Provide the [X, Y] coordinate of the cell's center where the given text is located.  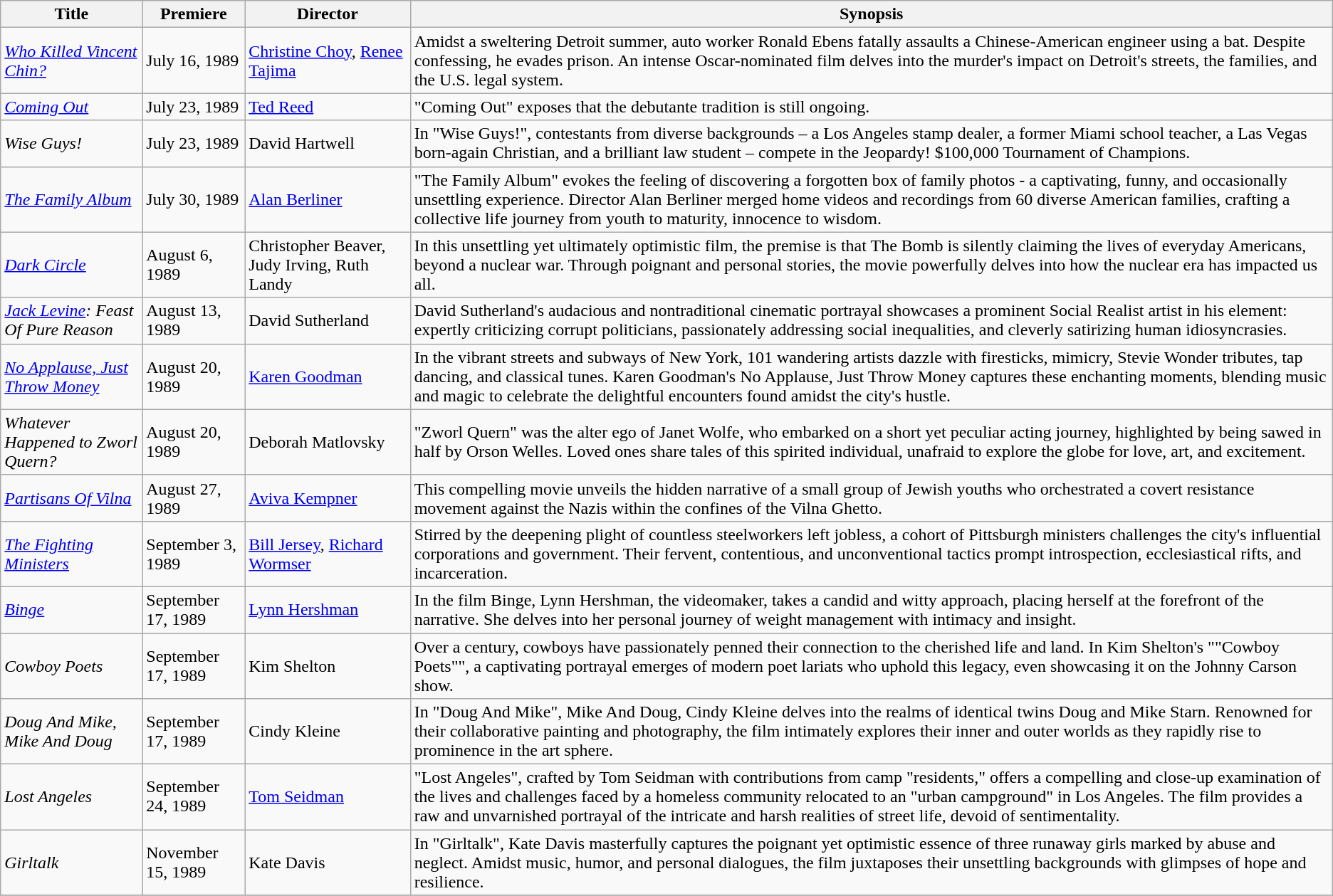
The Fighting Ministers [71, 554]
September 3, 1989 [194, 554]
Tom Seidman [328, 797]
July 16, 1989 [194, 60]
August 13, 1989 [194, 320]
Director [328, 14]
Whatever Happened to Zworl Quern? [71, 442]
August 6, 1989 [194, 265]
August 27, 1989 [194, 498]
November 15, 1989 [194, 863]
Cindy Kleine [328, 732]
Alan Berliner [328, 199]
Partisans Of Vilna [71, 498]
Title [71, 14]
Who Killed Vincent Chin? [71, 60]
Doug And Mike, Mike And Doug [71, 732]
Coming Out [71, 107]
Cowboy Poets [71, 666]
Wise Guys! [71, 144]
David Hartwell [328, 144]
Bill Jersey, Richard Wormser [328, 554]
September 24, 1989 [194, 797]
Girltalk [71, 863]
Synopsis [872, 14]
"Coming Out" exposes that the debutante tradition is still ongoing. [872, 107]
Christopher Beaver, Judy Irving, Ruth Landy [328, 265]
Lost Angeles [71, 797]
Binge [71, 609]
Deborah Matlovsky [328, 442]
No Applause, Just Throw Money [71, 376]
Jack Levine: Feast Of Pure Reason [71, 320]
Kate Davis [328, 863]
Kim Shelton [328, 666]
The Family Album [71, 199]
Aviva Kempner [328, 498]
David Sutherland [328, 320]
July 30, 1989 [194, 199]
Lynn Hershman [328, 609]
Dark Circle [71, 265]
Karen Goodman [328, 376]
Ted Reed [328, 107]
Premiere [194, 14]
Christine Choy, Renee Tajima [328, 60]
